Determine the (x, y) coordinate at the center of the cell enclosing the given text.  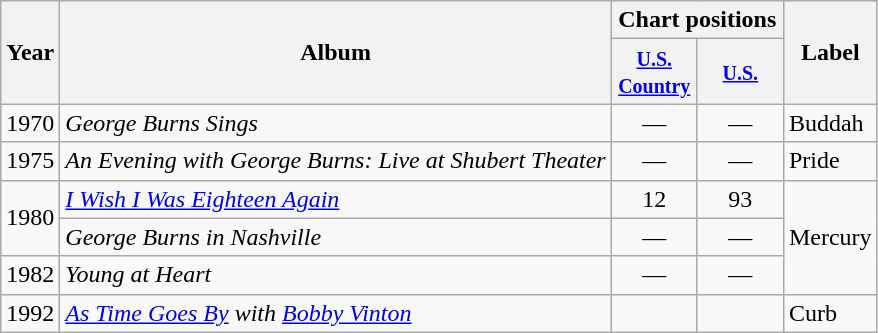
Buddah (830, 123)
Album (336, 52)
Label (830, 52)
12 (654, 199)
As Time Goes By with Bobby Vinton (336, 313)
George Burns in Nashville (336, 237)
George Burns Sings (336, 123)
1970 (30, 123)
Chart positions (697, 20)
Mercury (830, 237)
1975 (30, 161)
1982 (30, 275)
Pride (830, 161)
An Evening with George Burns: Live at Shubert Theater (336, 161)
1980 (30, 218)
93 (740, 199)
Curb (830, 313)
Year (30, 52)
1992 (30, 313)
U.S. Country (654, 72)
U.S. (740, 72)
Young at Heart (336, 275)
I Wish I Was Eighteen Again (336, 199)
